For the text-containing cell, return its midpoint in [X, Y] coordinate format. 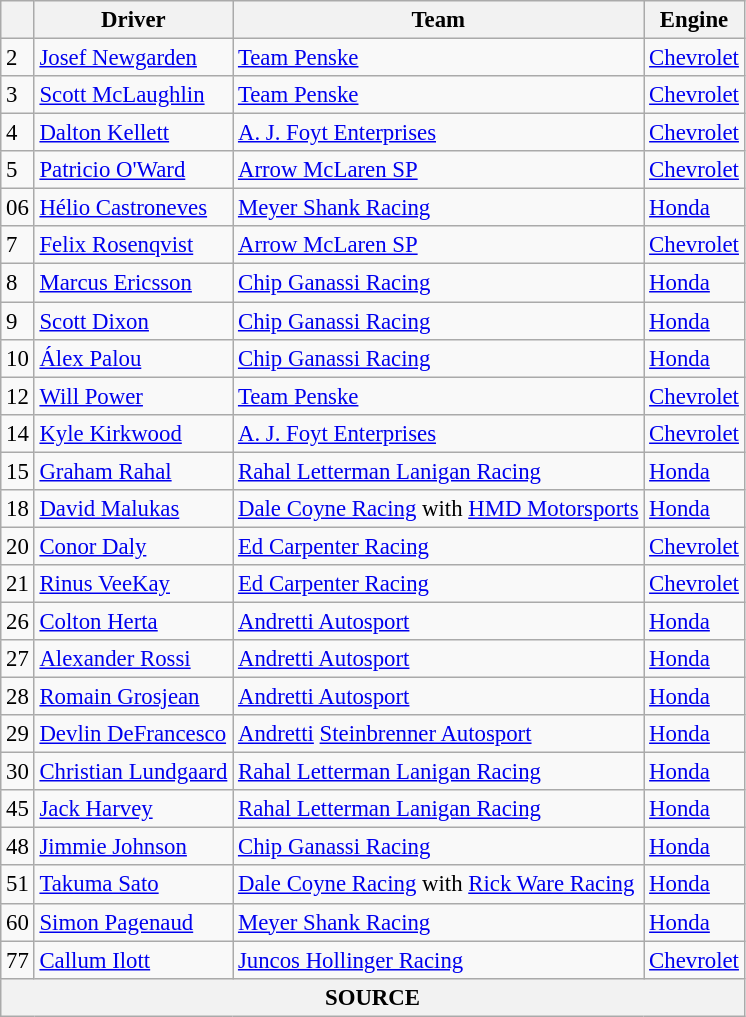
3 [18, 95]
Hélio Castroneves [134, 208]
28 [18, 697]
Romain Grosjean [134, 697]
77 [18, 960]
Marcus Ericsson [134, 283]
Scott Dixon [134, 321]
Rinus VeeKay [134, 584]
51 [18, 885]
SOURCE [372, 997]
7 [18, 245]
4 [18, 133]
Felix Rosenqvist [134, 245]
Andretti Steinbrenner Autosport [438, 734]
Graham Rahal [134, 471]
45 [18, 809]
15 [18, 471]
27 [18, 659]
9 [18, 321]
Scott McLaughlin [134, 95]
Devlin DeFrancesco [134, 734]
20 [18, 546]
Juncos Hollinger Racing [438, 960]
14 [18, 433]
06 [18, 208]
12 [18, 396]
Takuma Sato [134, 885]
Colton Herta [134, 621]
Christian Lundgaard [134, 772]
48 [18, 847]
Jimmie Johnson [134, 847]
Dale Coyne Racing with Rick Ware Racing [438, 885]
David Malukas [134, 509]
Alexander Rossi [134, 659]
Patricio O'Ward [134, 170]
Álex Palou [134, 358]
Callum Ilott [134, 960]
Simon Pagenaud [134, 922]
Will Power [134, 396]
Conor Daly [134, 546]
Jack Harvey [134, 809]
8 [18, 283]
Dale Coyne Racing with HMD Motorsports [438, 509]
Josef Newgarden [134, 58]
Dalton Kellett [134, 133]
Engine [694, 20]
Team [438, 20]
29 [18, 734]
30 [18, 772]
Kyle Kirkwood [134, 433]
21 [18, 584]
5 [18, 170]
60 [18, 922]
2 [18, 58]
10 [18, 358]
26 [18, 621]
Driver [134, 20]
18 [18, 509]
